Provide the (x, y) coordinate of the cell's center where the given text is located.  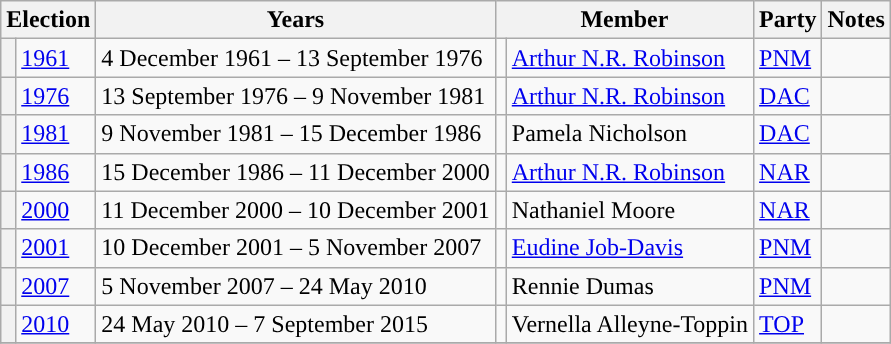
9 November 1981 – 15 December 1986 (296, 134)
Years (296, 20)
Pamela Nicholson (630, 134)
Rennie Dumas (630, 286)
15 December 1986 – 11 December 2000 (296, 172)
2001 (56, 248)
Vernella Alleyne-Toppin (630, 324)
10 December 2001 – 5 November 2007 (296, 248)
Party (788, 20)
Eudine Job-Davis (630, 248)
Election (48, 20)
13 September 1976 – 9 November 1981 (296, 96)
Notes (856, 20)
Nathaniel Moore (630, 210)
1961 (56, 58)
11 December 2000 – 10 December 2001 (296, 210)
1986 (56, 172)
1976 (56, 96)
4 December 1961 – 13 September 1976 (296, 58)
2000 (56, 210)
24 May 2010 – 7 September 2015 (296, 324)
2010 (56, 324)
1981 (56, 134)
2007 (56, 286)
TOP (788, 324)
5 November 2007 – 24 May 2010 (296, 286)
Member (624, 20)
